Find where the given text appears and provide that cell's center as (X, Y) coordinate. 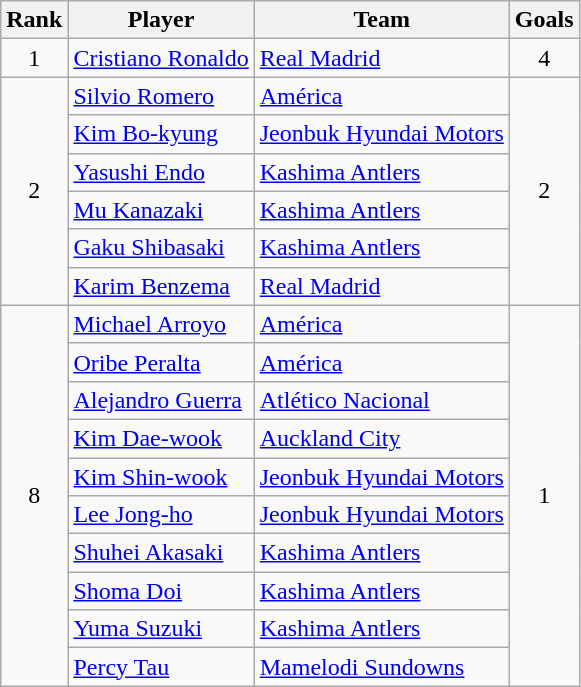
Yuma Suzuki (161, 629)
Goals (544, 20)
Shoma Doi (161, 591)
Gaku Shibasaki (161, 248)
Kim Bo-kyung (161, 134)
Rank (34, 20)
Shuhei Akasaki (161, 553)
Michael Arroyo (161, 324)
Atlético Nacional (382, 400)
Mu Kanazaki (161, 210)
Team (382, 20)
Silvio Romero (161, 96)
Oribe Peralta (161, 362)
Yasushi Endo (161, 172)
8 (34, 496)
Cristiano Ronaldo (161, 58)
Alejandro Guerra (161, 400)
4 (544, 58)
Kim Shin-wook (161, 477)
Mamelodi Sundowns (382, 667)
Percy Tau (161, 667)
Lee Jong-ho (161, 515)
Karim Benzema (161, 286)
Player (161, 20)
Auckland City (382, 438)
Kim Dae-wook (161, 438)
